Output the (x, y) coordinate of the center of the cell containing the given text.  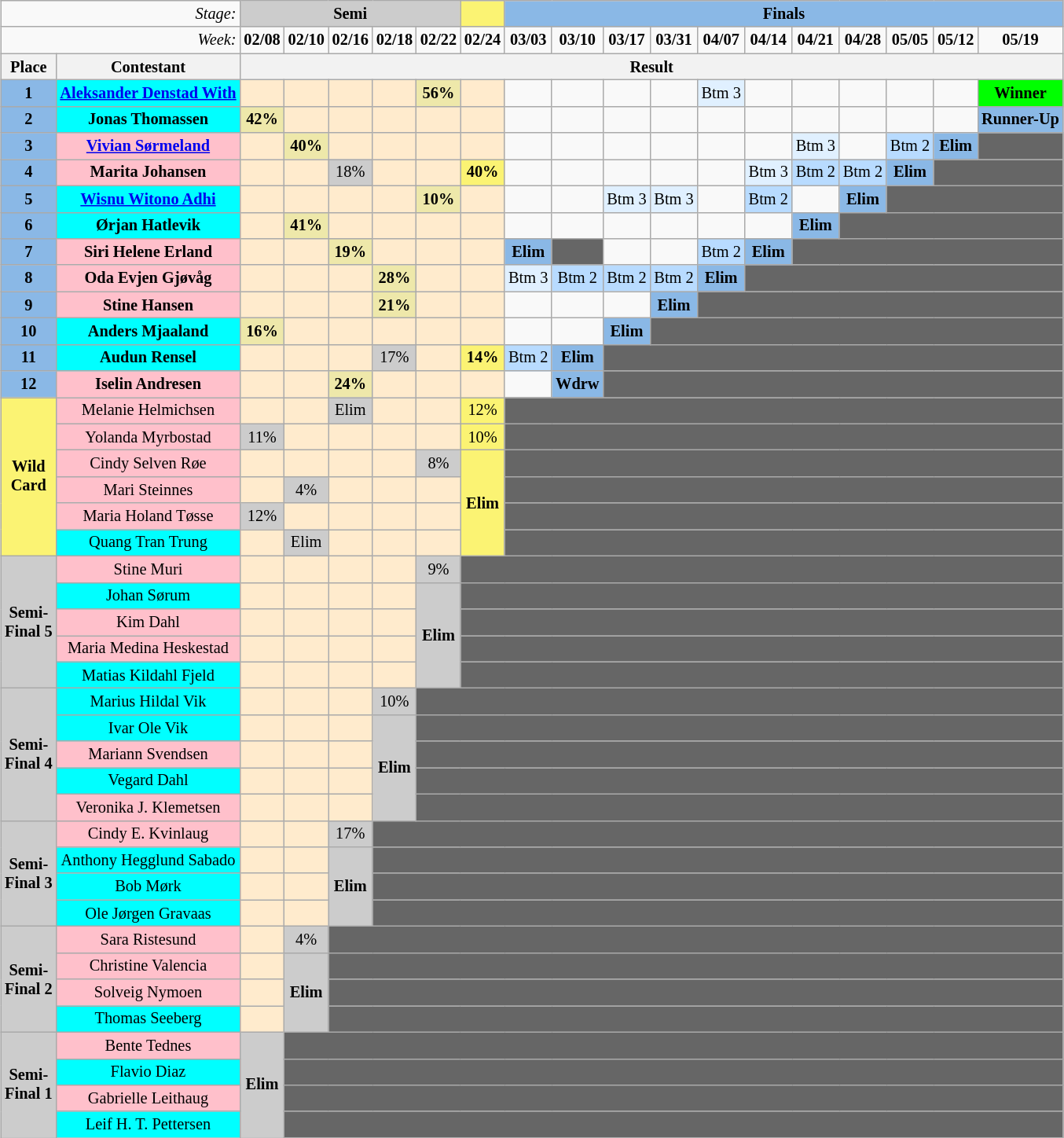
02/22 (438, 40)
02/08 (262, 40)
Maria Medina Heskestad (148, 648)
6 (28, 226)
04/28 (863, 40)
18% (350, 172)
04/07 (721, 40)
11% (262, 437)
16% (262, 331)
Melanie Helmichsen (148, 410)
Oda Evjen Gjøvåg (148, 278)
Johan Sørum (148, 596)
05/19 (1020, 40)
Matias Kildahl Fjeld (148, 675)
02/24 (482, 40)
28% (394, 278)
Aleksander Denstad With (148, 93)
Sara Ristesund (148, 939)
Stine Hansen (148, 305)
Ørjan Hatlevik (148, 226)
3 (28, 146)
21% (394, 305)
8 (28, 278)
05/05 (910, 40)
Place (28, 67)
Thomas Seeberg (148, 1019)
Semi-Final 2 (28, 979)
Semi-Final 4 (28, 754)
Cindy E. Kvinlaug (148, 834)
02/10 (306, 40)
2 (28, 119)
56% (438, 93)
Stage: (120, 13)
Ivar Ole Vik (148, 728)
Marita Johansen (148, 172)
Flavio Diaz (148, 1072)
Jonas Thomassen (148, 119)
Result (651, 67)
7 (28, 251)
Maria Holand Tøsse (148, 516)
Contestant (148, 67)
Mariann Svendsen (148, 754)
Mari Steinnes (148, 490)
Vivian Sørmeland (148, 146)
Gabrielle Leithaug (148, 1098)
04/21 (816, 40)
Kim Dahl (148, 622)
Audun Rensel (148, 358)
Anders Mjaaland (148, 331)
Finals (784, 13)
8% (438, 463)
Siri Helene Erland (148, 251)
Iselin Andresen (148, 384)
Semi (350, 13)
Solveig Nymoen (148, 993)
03/17 (626, 40)
Bob Mørk (148, 887)
14% (482, 358)
Runner-Up (1020, 119)
Yolanda Myrbostad (148, 437)
Stine Muri (148, 569)
4 (28, 172)
03/31 (674, 40)
Veronika J. Klemetsen (148, 807)
03/10 (577, 40)
41% (306, 226)
9 (28, 305)
Semi-Final 1 (28, 1085)
Semi-Final 5 (28, 622)
11 (28, 358)
Semi-Final 3 (28, 874)
19% (350, 251)
Cindy Selven Røe (148, 463)
Winner (1020, 93)
Quang Tran Trung (148, 542)
02/16 (350, 40)
Week: (120, 40)
Anthony Hegglund Sabado (148, 860)
Christine Valencia (148, 966)
Leif H. T. Pettersen (148, 1125)
5 (28, 199)
12 (28, 384)
Wdrw (577, 384)
1 (28, 93)
9% (438, 569)
Ole Jørgen Gravaas (148, 913)
05/12 (956, 40)
Wisnu Witono Adhi (148, 199)
42% (262, 119)
Marius Hildal Vik (148, 701)
24% (350, 384)
10 (28, 331)
03/03 (528, 40)
Vegard Dahl (148, 780)
WildCard (28, 476)
04/14 (769, 40)
Bente Tednes (148, 1045)
02/18 (394, 40)
